Scan for the cell matching the given text and deliver its (X, Y) coordinate at center. 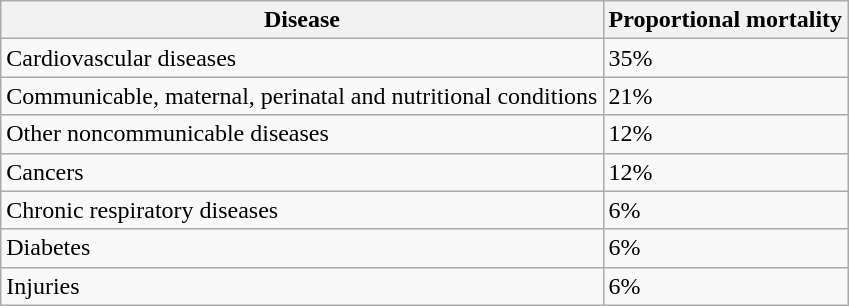
Injuries (302, 286)
21% (726, 96)
Communicable, maternal, perinatal and nutritional conditions (302, 96)
Proportional mortality (726, 20)
Diabetes (302, 248)
Other noncommunicable diseases (302, 134)
35% (726, 58)
Disease (302, 20)
Cardiovascular diseases (302, 58)
Chronic respiratory diseases (302, 210)
Cancers (302, 172)
